Pinpoint the cell where the given text exists, returning its (X, Y) midpoint coordinate. 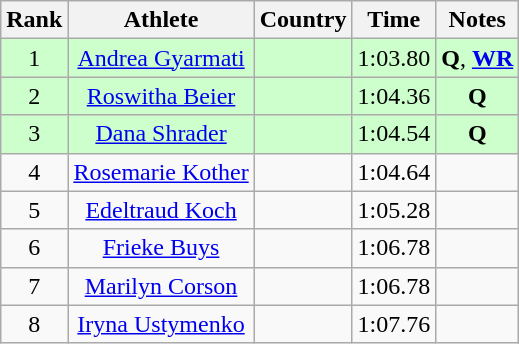
Rank (34, 20)
Roswitha Beier (161, 96)
Athlete (161, 20)
1:04.64 (394, 172)
6 (34, 248)
5 (34, 210)
Q, WR (478, 58)
3 (34, 134)
1:04.36 (394, 96)
Rosemarie Kother (161, 172)
Andrea Gyarmati (161, 58)
1:04.54 (394, 134)
Notes (478, 20)
1:03.80 (394, 58)
1:05.28 (394, 210)
Frieke Buys (161, 248)
8 (34, 324)
Country (303, 20)
Iryna Ustymenko (161, 324)
1:07.76 (394, 324)
Edeltraud Koch (161, 210)
1 (34, 58)
7 (34, 286)
Time (394, 20)
Marilyn Corson (161, 286)
2 (34, 96)
4 (34, 172)
Dana Shrader (161, 134)
